Detect which cell encompasses the target text, then output its (X, Y) center coordinate. 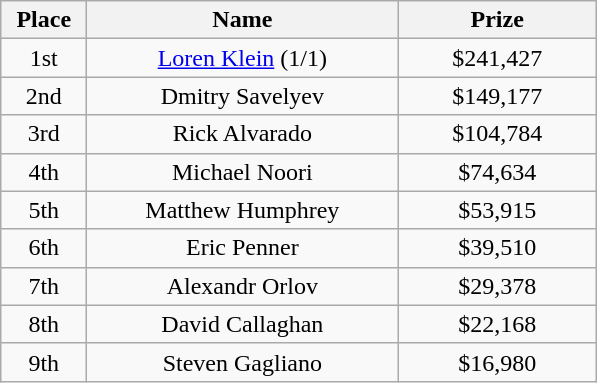
9th (44, 362)
5th (44, 210)
Prize (498, 20)
$53,915 (498, 210)
Matthew Humphrey (242, 210)
$104,784 (498, 134)
Place (44, 20)
Steven Gagliano (242, 362)
$241,427 (498, 58)
3rd (44, 134)
2nd (44, 96)
$16,980 (498, 362)
Loren Klein (1/1) (242, 58)
Eric Penner (242, 248)
David Callaghan (242, 324)
Michael Noori (242, 172)
$74,634 (498, 172)
1st (44, 58)
Alexandr Orlov (242, 286)
7th (44, 286)
8th (44, 324)
$29,378 (498, 286)
$39,510 (498, 248)
$149,177 (498, 96)
Dmitry Savelyev (242, 96)
Name (242, 20)
$22,168 (498, 324)
4th (44, 172)
Rick Alvarado (242, 134)
6th (44, 248)
